Return the (x, y) coordinate for the center point of the cell that contains the specified text.  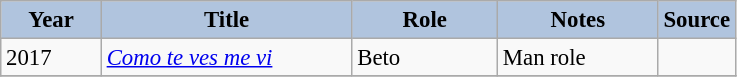
Title (226, 20)
Year (52, 20)
Beto (425, 58)
Role (425, 20)
Man role (578, 58)
Notes (578, 20)
Source (696, 20)
Como te ves me vi (226, 58)
2017 (52, 58)
